Locate the cell with the specified text and output its [X, Y] center coordinate. 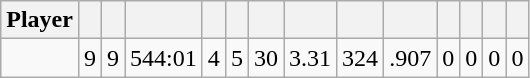
.907 [410, 58]
3.31 [310, 58]
324 [360, 58]
Player [40, 20]
4 [214, 58]
30 [266, 58]
544:01 [164, 58]
5 [236, 58]
